For the text-containing cell, return its midpoint in [X, Y] coordinate format. 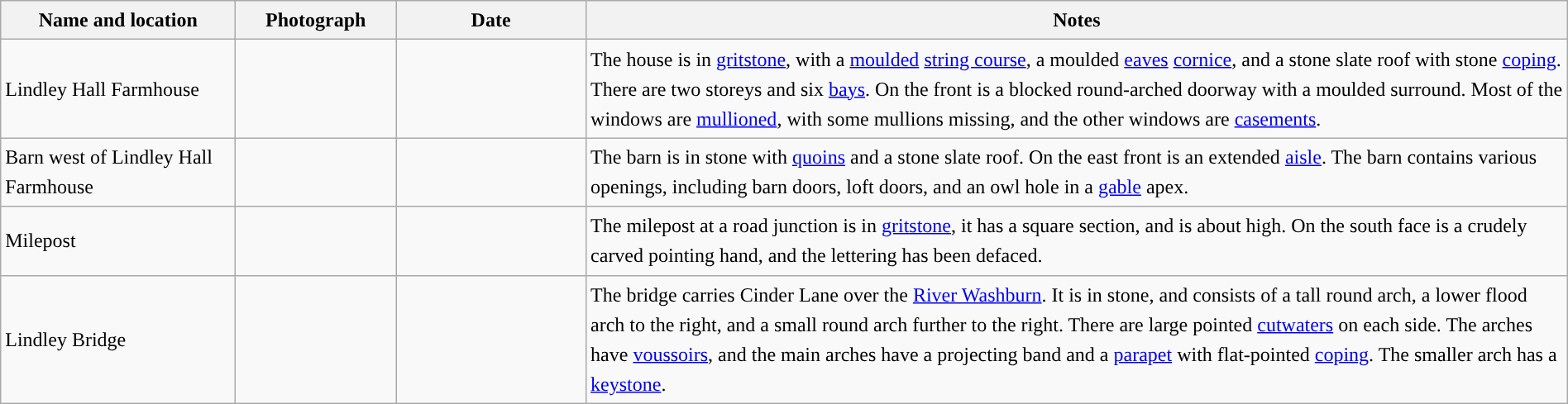
Milepost [118, 241]
Lindley Bridge [118, 339]
Photograph [316, 20]
Lindley Hall Farmhouse [118, 89]
Notes [1077, 20]
Barn west of Lindley Hall Farmhouse [118, 172]
Date [491, 20]
Name and location [118, 20]
